For the text-containing cell, return its midpoint in (X, Y) coordinate format. 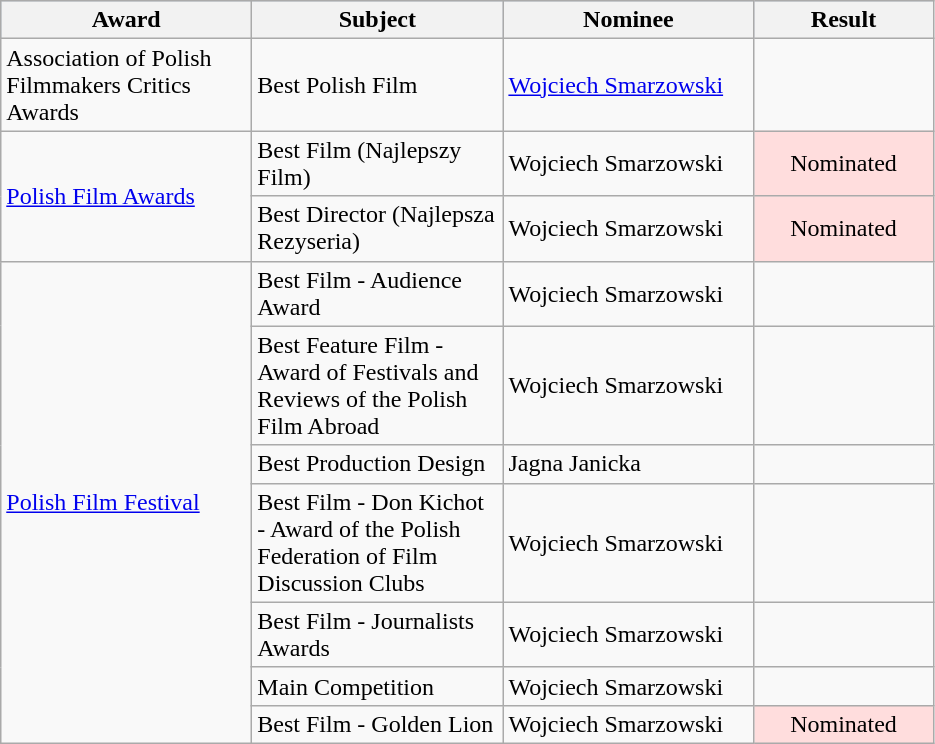
Best Production Design (378, 464)
Result (844, 20)
Polish Film Awards (126, 196)
Best Film (Najlepszy Film) (378, 164)
Jagna Janicka (628, 464)
Subject (378, 20)
Award (126, 20)
Best Director (Najlepsza Rezyseria) (378, 228)
Polish Film Festival (126, 502)
Best Polish Film (378, 85)
Best Film - Journalists Awards (378, 634)
Nominee (628, 20)
Best Film - Audience Award (378, 294)
Best Film - Don Kichot - Award of the Polish Federation of Film Discussion Clubs (378, 542)
Main Competition (378, 686)
Best Feature Film - Award of Festivals and Reviews of the Polish Film Abroad (378, 386)
Best Film - Golden Lion (378, 724)
Association of Polish Filmmakers Critics Awards (126, 85)
